Locate the cell with the specified text and output its [X, Y] center coordinate. 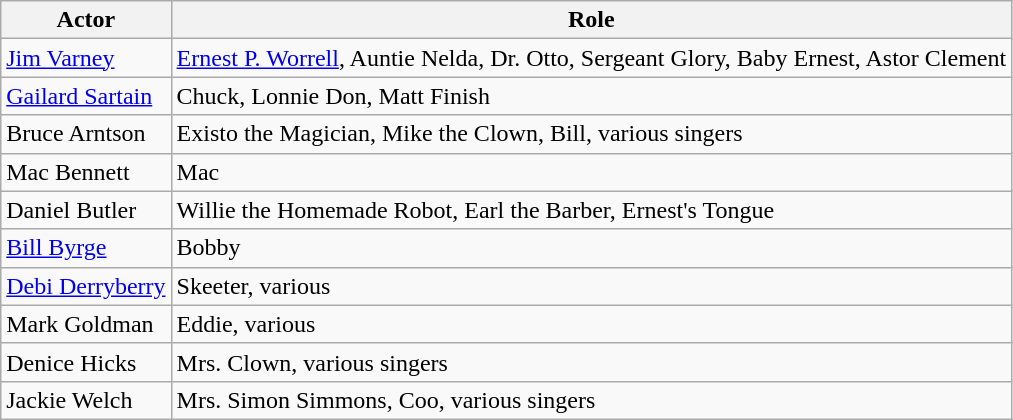
Chuck, Lonnie Don, Matt Finish [592, 96]
Bill Byrge [86, 248]
Mrs. Simon Simmons, Coo, various singers [592, 400]
Jackie Welch [86, 400]
Actor [86, 20]
Eddie, various [592, 324]
Daniel Butler [86, 210]
Existo the Magician, Mike the Clown, Bill, various singers [592, 134]
Mac Bennett [86, 172]
Bobby [592, 248]
Mark Goldman [86, 324]
Willie the Homemade Robot, Earl the Barber, Ernest's Tongue [592, 210]
Skeeter, various [592, 286]
Mrs. Clown, various singers [592, 362]
Denice Hicks [86, 362]
Bruce Arntson [86, 134]
Debi Derryberry [86, 286]
Mac [592, 172]
Role [592, 20]
Ernest P. Worrell, Auntie Nelda, Dr. Otto, Sergeant Glory, Baby Ernest, Astor Clement [592, 58]
Gailard Sartain [86, 96]
Jim Varney [86, 58]
